Determine the [x, y] coordinate at the center of the cell enclosing the given text.  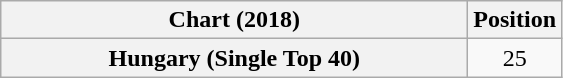
Hungary (Single Top 40) [234, 58]
Chart (2018) [234, 20]
Position [515, 20]
25 [515, 58]
